Pinpoint the cell where the given text exists, returning its (X, Y) midpoint coordinate. 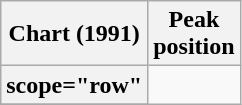
Peakposition (194, 34)
Chart (1991) (74, 34)
scope="row" (74, 85)
